Provide the [X, Y] coordinate of the cell's center where the given text is located.  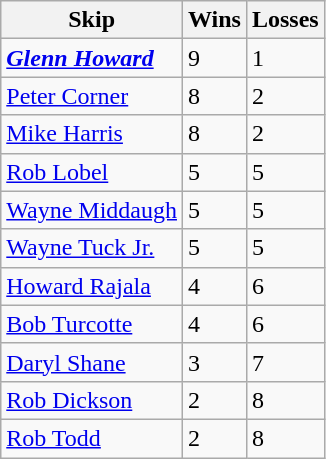
9 [215, 58]
3 [215, 362]
Rob Todd [92, 438]
Rob Lobel [92, 172]
Losses [285, 20]
Peter Corner [92, 96]
Daryl Shane [92, 362]
Skip [92, 20]
Mike Harris [92, 134]
Wayne Tuck Jr. [92, 248]
1 [285, 58]
Bob Turcotte [92, 324]
Wins [215, 20]
7 [285, 362]
Wayne Middaugh [92, 210]
Glenn Howard [92, 58]
Howard Rajala [92, 286]
Rob Dickson [92, 400]
